Capture the cell that displays the provided text and extract its (x, y) central coordinate. 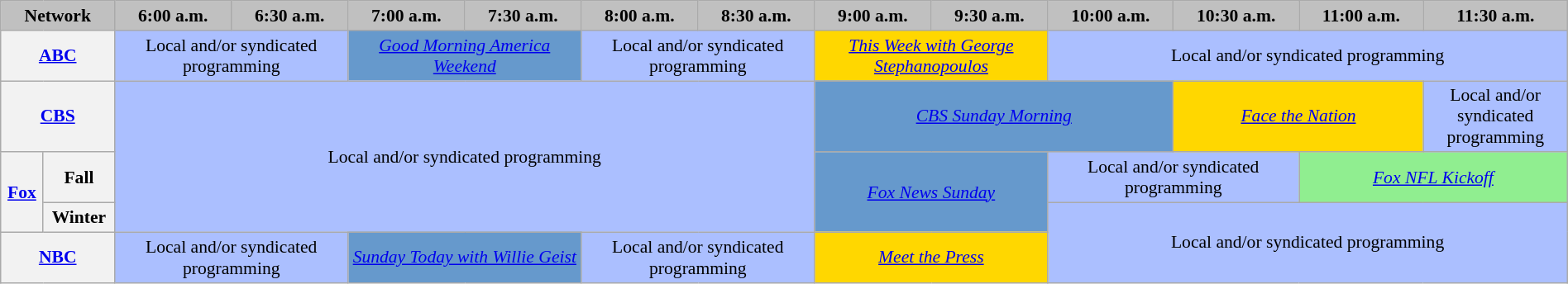
Fall (79, 178)
9:30 a.m. (989, 16)
Sunday Today with Willie Geist (465, 258)
This Week with George Stephanopoulos (931, 56)
6:30 a.m. (289, 16)
Fox News Sunday (931, 193)
NBC (58, 258)
Good Morning America Weekend (465, 56)
Face the Nation (1298, 117)
8:00 a.m. (640, 16)
10:30 a.m. (1236, 16)
11:30 a.m. (1495, 16)
7:30 a.m. (523, 16)
Meet the Press (931, 258)
CBS (58, 117)
7:00 a.m. (407, 16)
Network (58, 16)
CBS Sunday Morning (994, 117)
Fox NFL Kickoff (1434, 178)
9:00 a.m. (873, 16)
10:00 a.m. (1111, 16)
Fox (22, 193)
Winter (79, 218)
6:00 a.m. (174, 16)
8:30 a.m. (756, 16)
ABC (58, 56)
11:00 a.m. (1361, 16)
